Provide the (x, y) coordinate of the cell's center where the given text is located.  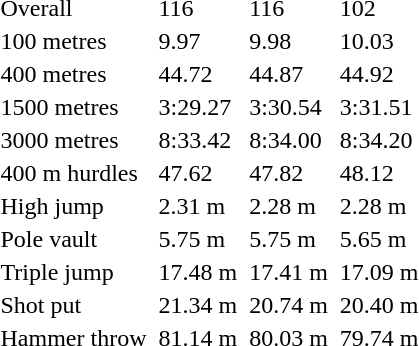
44.87 (289, 74)
20.74 m (289, 305)
47.62 (198, 173)
2.31 m (198, 206)
21.34 m (198, 305)
47.82 (289, 173)
17.48 m (198, 272)
9.97 (198, 41)
3:29.27 (198, 107)
9.98 (289, 41)
17.41 m (289, 272)
8:34.00 (289, 140)
8:33.42 (198, 140)
44.72 (198, 74)
3:30.54 (289, 107)
2.28 m (289, 206)
